Locate the cell with the specified text and output its (x, y) center coordinate. 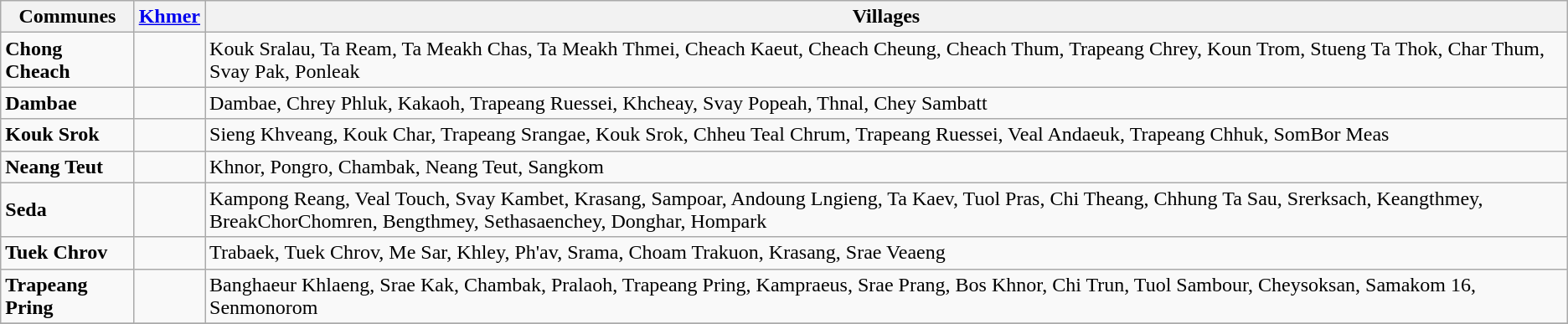
Dambae (67, 103)
Khmer (169, 17)
Khnor, Pongro, Chambak, Neang Teut, Sangkom (886, 167)
Tuek Chrov (67, 253)
Dambae, Chrey Phluk, Kakaoh, Trapeang Ruessei, Khcheay, Svay Popeah, Thnal, Chey Sambatt (886, 103)
Chong Cheach (67, 60)
Sieng Khveang, Kouk Char, Trapeang Srangae, Kouk Srok, Chheu Teal Chrum, Trapeang Ruessei, Veal Andaeuk, Trapeang Chhuk, SomBor Meas (886, 135)
Seda (67, 209)
Communes (67, 17)
Kouk Srok (67, 135)
Trabaek, Tuek Chrov, Me Sar, Khley, Ph'av, Srama, Choam Trakuon, Krasang, Srae Veaeng (886, 253)
Villages (886, 17)
Neang Teut (67, 167)
Trapeang Pring (67, 296)
